Search for the cell housing the specified text and yield its (X, Y) center coordinate. 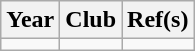
Club (91, 20)
Ref(s) (158, 20)
Year (30, 20)
